Locate the cell with the specified text and output its (x, y) center coordinate. 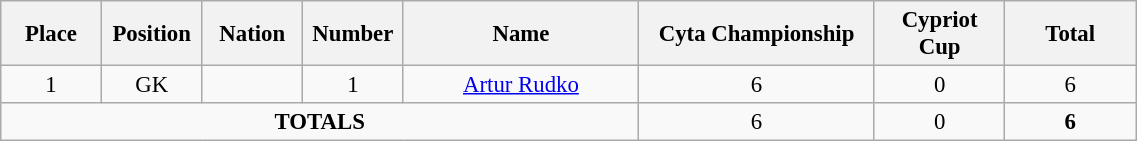
GK (152, 85)
Number (354, 34)
Cyta Championship (757, 34)
Total (1070, 34)
Cypriot Cup (940, 34)
Place (52, 34)
Name (521, 34)
Artur Rudko (521, 85)
TOTALS (320, 122)
Nation (252, 34)
Position (152, 34)
